Detect which cell encompasses the target text, then output its [x, y] center coordinate. 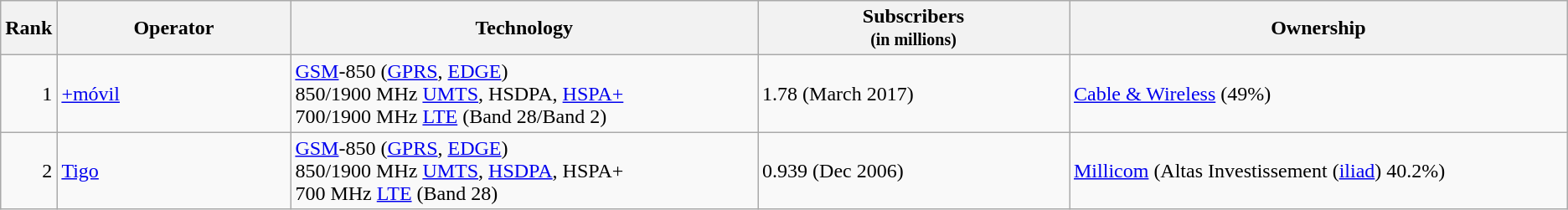
1.78 (March 2017) [914, 94]
Millicom (Altas Investissement (iliad) 40.2%) [1318, 171]
Technology [524, 28]
Subscribers(in millions) [914, 28]
Rank [28, 28]
GSM-850 (GPRS, EDGE)850/1900 MHz UMTS, HSDPA, HSPA+700 MHz LTE (Band 28) [524, 171]
Ownership [1318, 28]
+móvil [174, 94]
2 [28, 171]
1 [28, 94]
Cable & Wireless (49%) [1318, 94]
Operator [174, 28]
0.939 (Dec 2006) [914, 171]
GSM-850 (GPRS, EDGE)850/1900 MHz UMTS, HSDPA, HSPA+700/1900 MHz LTE (Band 28/Band 2) [524, 94]
Tigo [174, 171]
